Return (X, Y) of the center of cell containing provided text 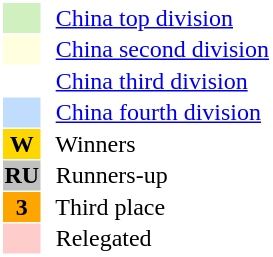
Runners-up (156, 175)
Relegated (156, 239)
W (22, 144)
China top division (156, 18)
Third place (156, 207)
China second division (156, 49)
China third division (156, 81)
3 (22, 207)
RU (22, 175)
China fourth division (156, 113)
Winners (156, 144)
